Locate the cell with the specified text and output its [X, Y] center coordinate. 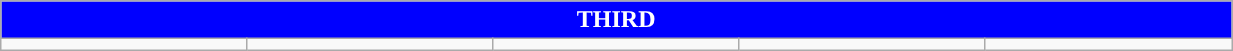
THIRD [616, 20]
